Extract the (X, Y) coordinate from the center of the cell holding the provided text.  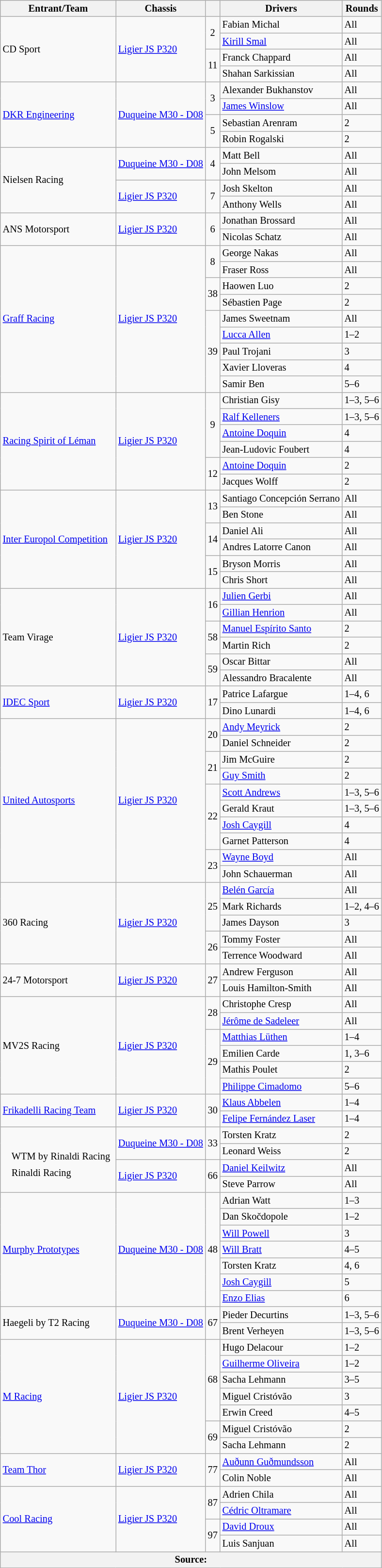
Jim McGuire (281, 760)
Robin Rogalski (281, 139)
WTM by Rinaldi Racing Rinaldi Racing (58, 1160)
Anthony Wells (281, 204)
ANS Motorsport (58, 229)
Erwin Creed (281, 1413)
Santiago Concepción Serrano (281, 498)
48 (213, 1249)
Guy Smith (281, 776)
Paul Trojani (281, 351)
Scott Andrews (281, 792)
George Nakas (281, 253)
Samir Ben (281, 384)
Philippe Cimadomo (281, 1086)
Rounds (362, 8)
Steve Parrow (281, 1184)
David Droux (281, 1527)
8 (213, 261)
Julien Gerbi (281, 596)
4, 6 (362, 1266)
77 (213, 1470)
Frikadelli Racing Team (58, 1110)
John Schauerman (281, 874)
Will Powell (281, 1233)
Auðunn Guðmundsson (281, 1462)
Franck Chappard (281, 57)
Patrice Lafargue (281, 694)
James Winslow (281, 106)
22 (213, 817)
30 (213, 1110)
Andy Meyrick (281, 727)
14 (213, 539)
13 (213, 506)
Murphy Prototypes (58, 1249)
Ralf Kelleners (281, 417)
Daniel Ali (281, 531)
Gerald Kraut (281, 809)
23 (213, 866)
360 Racing (58, 923)
Adrian Watt (281, 1200)
Oscar Bittar (281, 662)
Matthias Lüthen (281, 1037)
Terrence Woodward (281, 955)
IDEC Sport (58, 702)
Klaus Abbelen (281, 1102)
Daniel Keilwitz (281, 1168)
Matt Bell (281, 155)
28 (213, 1012)
Martin Rich (281, 645)
29 (213, 1062)
Fraser Ross (281, 270)
33 (213, 1143)
66 (213, 1176)
Louis Hamilton-Smith (281, 988)
Source: (191, 1560)
Hugo Delacour (281, 1347)
Inter Europol Competition (58, 539)
Shahan Sarkissian (281, 74)
Colin Noble (281, 1478)
Bryson Morris (281, 564)
67 (213, 1323)
United Autosports (58, 800)
Wayne Boyd (281, 857)
Pieder Decurtins (281, 1315)
Rinaldi Racing (61, 1173)
68 (213, 1380)
Belén García (281, 890)
Chassis (161, 8)
16 (213, 604)
M Racing (58, 1396)
Team Thor (58, 1470)
Alexander Bukhanstov (281, 90)
Enzo Elias (281, 1298)
Emilien Carde (281, 1053)
Luis Sanjuan (281, 1543)
Haowen Luo (281, 286)
Racing Spirit of Léman (58, 441)
39 (213, 351)
Dino Lunardi (281, 711)
Team Virage (58, 637)
Christophe Cresp (281, 1004)
59 (213, 670)
Graff Racing (58, 318)
Lucca Allen (281, 335)
Cool Racing (58, 1519)
Jérôme de Sadeleer (281, 1021)
Josh Skelton (281, 188)
John Melsom (281, 172)
Will Bratt (281, 1249)
James Dayson (281, 923)
7 (213, 196)
17 (213, 702)
Dan Skočdopole (281, 1217)
Daniel Schneider (281, 743)
Nielsen Racing (58, 180)
Kirill Smal (281, 41)
Andres Latorre Canon (281, 547)
Guilherme Oliveira (281, 1364)
Entrant/Team (58, 8)
Chris Short (281, 580)
1–2, 4–6 (362, 906)
Andrew Ferguson (281, 972)
69 (213, 1437)
Tommy Foster (281, 939)
Felipe Fernández Laser (281, 1119)
Gillian Henrion (281, 613)
WTM by Rinaldi Racing (61, 1156)
Jacques Wolff (281, 482)
Manuel Espírito Santo (281, 629)
MV2S Racing (58, 1045)
Sébastien Page (281, 302)
Garnet Patterson (281, 841)
Nicolas Schatz (281, 237)
12 (213, 474)
24-7 Motorsport (58, 980)
27 (213, 980)
Christian Gisy (281, 400)
Leonard Weiss (281, 1151)
Xavier Lloveras (281, 368)
15 (213, 572)
Mathis Poulet (281, 1070)
Haegeli by T2 Racing (58, 1323)
21 (213, 768)
26 (213, 947)
Drivers (281, 8)
Sebastian Arenram (281, 123)
1, 3–6 (362, 1053)
Cédric Oltramare (281, 1511)
11 (213, 65)
James Sweetnam (281, 319)
Jean-Ludovic Foubert (281, 449)
58 (213, 637)
38 (213, 294)
9 (213, 425)
Ben Stone (281, 515)
Adrien Chila (281, 1494)
Fabian Michal (281, 25)
DKR Engineering (58, 114)
1–3 (362, 1200)
CD Sport (58, 49)
3–5 (362, 1380)
Brent Verheyen (281, 1331)
97 (213, 1535)
Mark Richards (281, 906)
20 (213, 735)
25 (213, 906)
87 (213, 1502)
Alessandro Bracalente (281, 678)
Jonathan Brossard (281, 221)
